From the cell containing the given text, extract its center point as (X, Y) coordinate. 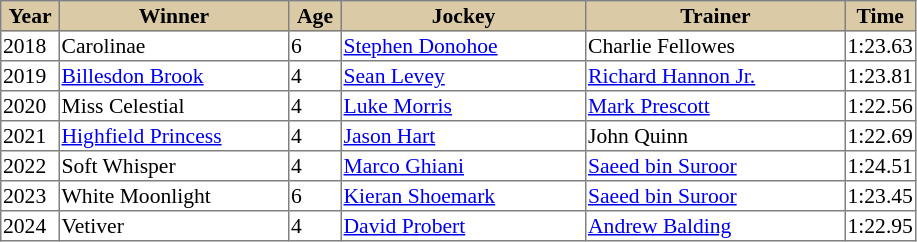
2022 (30, 166)
Marco Ghiani (463, 166)
Year (30, 16)
John Quinn (716, 136)
1:22.56 (880, 106)
2019 (30, 76)
Jockey (463, 16)
1:24.51 (880, 166)
Highfield Princess (174, 136)
Luke Morris (463, 106)
1:23.81 (880, 76)
Sean Levey (463, 76)
2021 (30, 136)
1:23.45 (880, 196)
Miss Celestial (174, 106)
Soft Whisper (174, 166)
Kieran Shoemark (463, 196)
Carolinae (174, 46)
Andrew Balding (716, 226)
2024 (30, 226)
Mark Prescott (716, 106)
White Moonlight (174, 196)
2020 (30, 106)
Jason Hart (463, 136)
1:22.95 (880, 226)
Trainer (716, 16)
Richard Hannon Jr. (716, 76)
1:23.63 (880, 46)
Vetiver (174, 226)
Billesdon Brook (174, 76)
Stephen Donohoe (463, 46)
David Probert (463, 226)
Winner (174, 16)
1:22.69 (880, 136)
2023 (30, 196)
2018 (30, 46)
Age (315, 16)
Time (880, 16)
Charlie Fellowes (716, 46)
